Output the (x, y) coordinate of the center of the cell containing the given text.  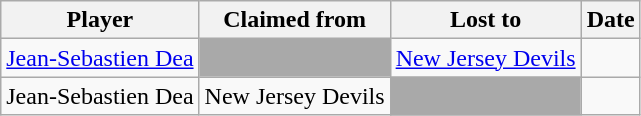
Lost to (486, 20)
Claimed from (294, 20)
Date (610, 20)
Player (100, 20)
